Determine the (x, y) coordinate at the center of the cell enclosing the given text.  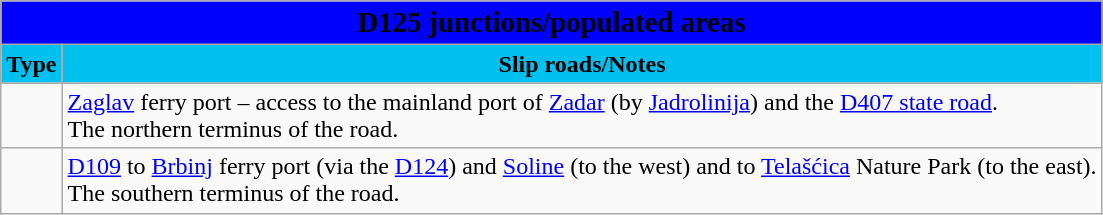
Zaglav ferry port – access to the mainland port of Zadar (by Jadrolinija) and the D407 state road.The northern terminus of the road. (582, 116)
D109 to Brbinj ferry port (via the D124) and Soline (to the west) and to Telašćica Nature Park (to the east).The southern terminus of the road. (582, 180)
Type (32, 64)
D125 junctions/populated areas (552, 23)
Slip roads/Notes (582, 64)
